For the text-containing cell, return its midpoint in [x, y] coordinate format. 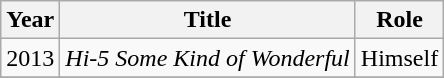
Year [30, 20]
Title [208, 20]
Role [399, 20]
Hi-5 Some Kind of Wonderful [208, 58]
2013 [30, 58]
Himself [399, 58]
